Search for the cell housing the specified text and yield its (x, y) center coordinate. 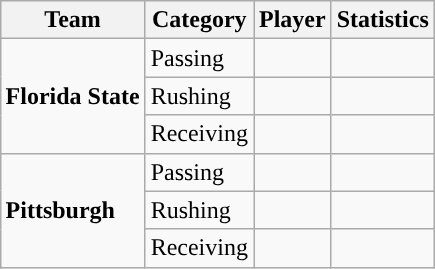
Statistics (382, 20)
Player (293, 20)
Pittsburgh (72, 210)
Florida State (72, 96)
Team (72, 20)
Category (199, 20)
